Output the (X, Y) coordinate of the center of the cell containing the given text.  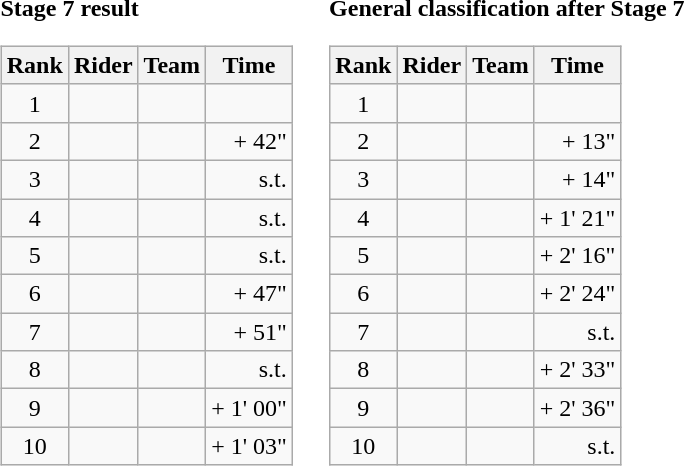
+ 14" (578, 179)
+ 1' 00" (250, 408)
+ 2' 36" (578, 408)
+ 1' 21" (578, 217)
+ 2' 16" (578, 256)
+ 51" (250, 332)
+ 42" (250, 141)
+ 1' 03" (250, 446)
+ 13" (578, 141)
+ 2' 33" (578, 370)
+ 47" (250, 294)
+ 2' 24" (578, 294)
